Identify which cell holds the provided text, then report its [X, Y] central coordinate. 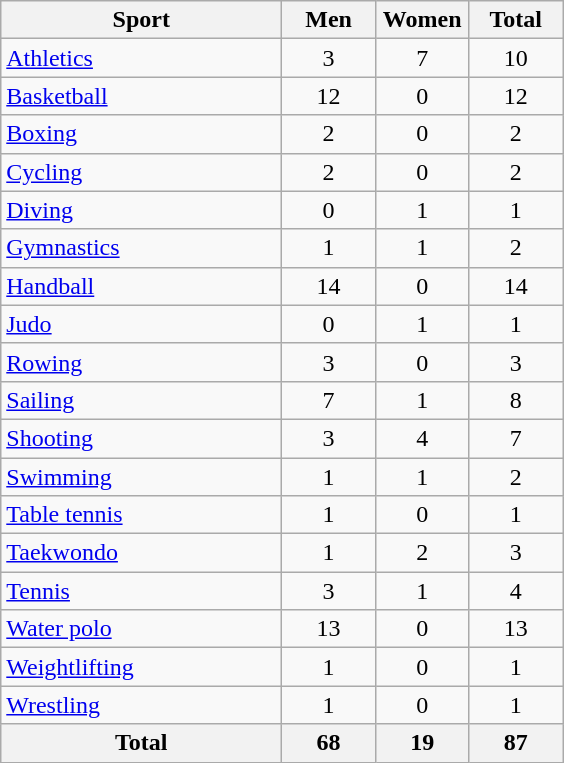
Basketball [142, 96]
Sailing [142, 400]
Tennis [142, 591]
Wrestling [142, 705]
Sport [142, 20]
Women [422, 20]
Athletics [142, 58]
68 [329, 743]
Diving [142, 210]
Boxing [142, 134]
Men [329, 20]
Taekwondo [142, 553]
Swimming [142, 477]
Weightlifting [142, 667]
87 [516, 743]
Water polo [142, 629]
Cycling [142, 172]
Gymnastics [142, 248]
19 [422, 743]
Handball [142, 286]
Shooting [142, 438]
8 [516, 400]
Rowing [142, 362]
Table tennis [142, 515]
10 [516, 58]
Judo [142, 324]
